Return (X, Y) of the center of cell containing provided text 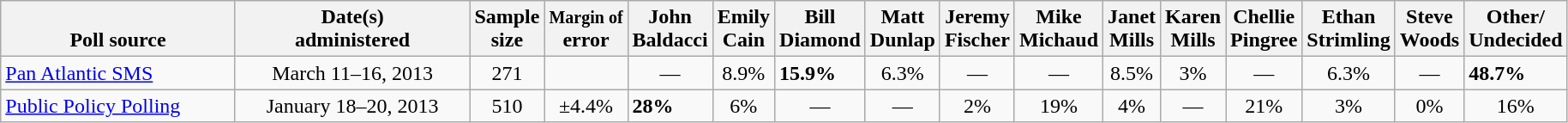
Pan Atlantic SMS (118, 73)
±4.4% (586, 106)
8.9% (743, 73)
Samplesize (508, 29)
EthanStrimling (1349, 29)
January 18–20, 2013 (352, 106)
BillDiamond (820, 29)
2% (977, 106)
Other/Undecided (1516, 29)
271 (508, 73)
EmilyCain (743, 29)
19% (1058, 106)
28% (670, 106)
16% (1516, 106)
21% (1264, 106)
Poll source (118, 29)
8.5% (1132, 73)
KarenMills (1193, 29)
JohnBaldacci (670, 29)
March 11–16, 2013 (352, 73)
6% (743, 106)
15.9% (820, 73)
ChelliePingree (1264, 29)
4% (1132, 106)
JanetMills (1132, 29)
Margin oferror (586, 29)
MikeMichaud (1058, 29)
Date(s)administered (352, 29)
MattDunlap (902, 29)
Public Policy Polling (118, 106)
0% (1429, 106)
SteveWoods (1429, 29)
JeremyFischer (977, 29)
48.7% (1516, 73)
510 (508, 106)
